Provide the [X, Y] coordinate of the cell's center where the given text is located.  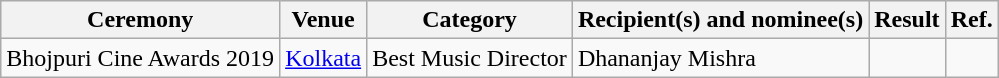
Category [470, 20]
Venue [324, 20]
Kolkata [324, 58]
Ceremony [140, 20]
Result [907, 20]
Ref. [972, 20]
Bhojpuri Cine Awards 2019 [140, 58]
Dhananjay Mishra [720, 58]
Recipient(s) and nominee(s) [720, 20]
Best Music Director [470, 58]
